Extract the [x, y] coordinate from the center of the cell holding the provided text.  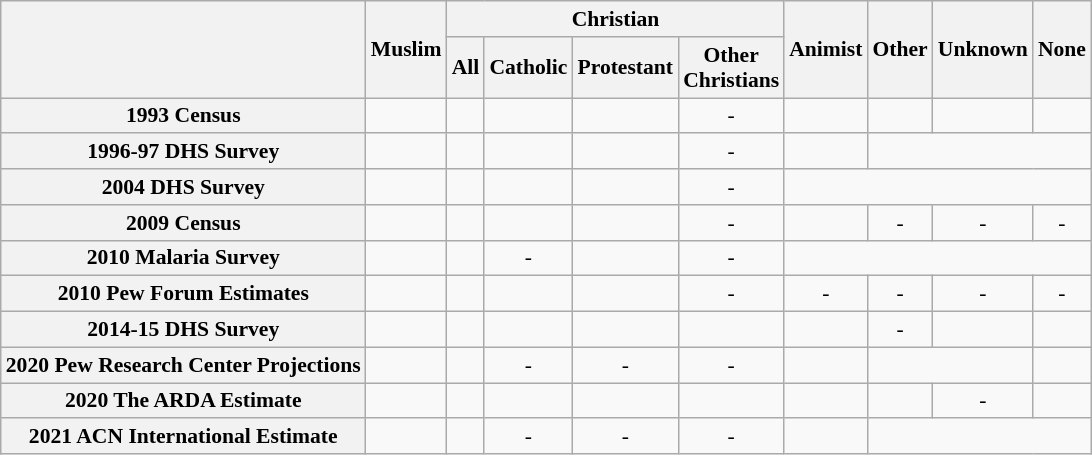
2020 Pew Research Center Projections [184, 365]
Unknown [983, 50]
All [466, 68]
2014-15 DHS Survey [184, 330]
2020 The ARDA Estimate [184, 401]
Muslim [406, 50]
2010 Malaria Survey [184, 258]
1993 Census [184, 116]
Protestant [625, 68]
2009 Census [184, 223]
2010 Pew Forum Estimates [184, 294]
1996-97 DHS Survey [184, 152]
2004 DHS Survey [184, 187]
Catholic [528, 68]
None [1062, 50]
OtherChristians [731, 68]
Animist [826, 50]
Christian [616, 19]
Other [900, 50]
2021 ACN International Estimate [184, 437]
